Return [x, y] of the center of cell containing provided text 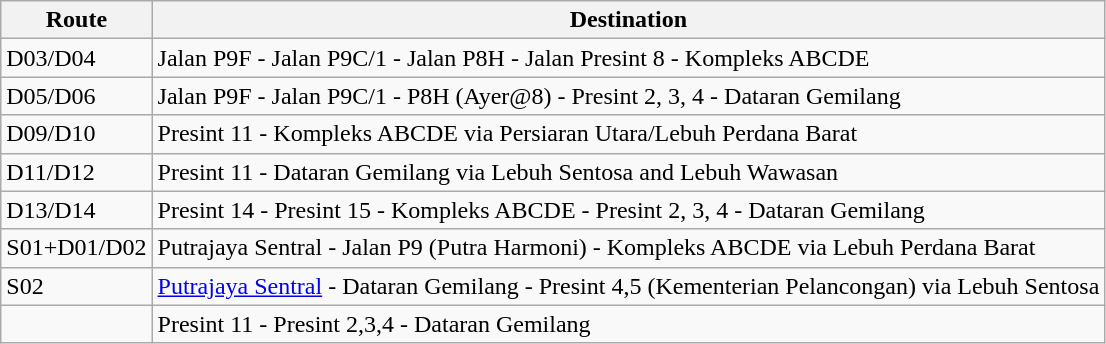
Putrajaya Sentral - Dataran Gemilang - Presint 4,5 (Kementerian Pelancongan) via Lebuh Sentosa [628, 286]
S01+D01/D02 [76, 248]
Presint 11 - Presint 2,3,4 - Dataran Gemilang [628, 324]
D13/D14 [76, 210]
S02 [76, 286]
Route [76, 20]
Destination [628, 20]
Presint 11 - Dataran Gemilang via Lebuh Sentosa and Lebuh Wawasan [628, 172]
Jalan P9F - Jalan P9C/1 - Jalan P8H - Jalan Presint 8 - Kompleks ABCDE [628, 58]
Presint 14 - Presint 15 - Kompleks ABCDE - Presint 2, 3, 4 - Dataran Gemilang [628, 210]
Jalan P9F - Jalan P9C/1 - P8H (Ayer@8) - Presint 2, 3, 4 - Dataran Gemilang [628, 96]
Presint 11 - Kompleks ABCDE via Persiaran Utara/Lebuh Perdana Barat [628, 134]
Putrajaya Sentral - Jalan P9 (Putra Harmoni) - Kompleks ABCDE via Lebuh Perdana Barat [628, 248]
D11/D12 [76, 172]
D09/D10 [76, 134]
D03/D04 [76, 58]
D05/D06 [76, 96]
